Capture the cell that displays the provided text and extract its [X, Y] central coordinate. 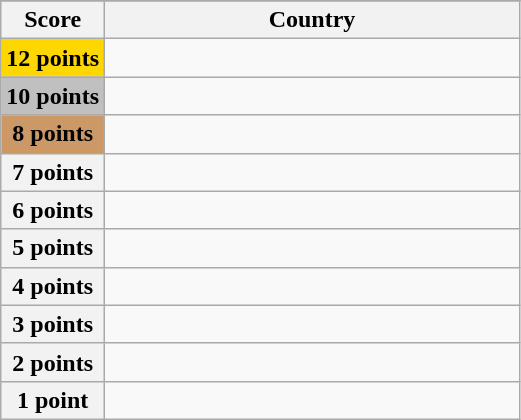
5 points [53, 248]
Score [53, 20]
1 point [53, 400]
4 points [53, 286]
6 points [53, 210]
Country [312, 20]
3 points [53, 324]
12 points [53, 58]
7 points [53, 172]
10 points [53, 96]
2 points [53, 362]
8 points [53, 134]
